From the cell containing the given text, extract its center point as [X, Y] coordinate. 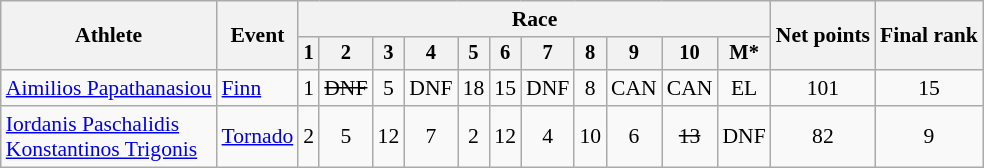
82 [823, 136]
Iordanis PaschalidisKonstantinos Trigonis [109, 136]
13 [690, 136]
M* [744, 54]
Race [534, 19]
Aimilios Papathanasiou [109, 88]
101 [823, 88]
Athlete [109, 36]
Final rank [929, 36]
Tornado [258, 136]
Finn [258, 88]
18 [474, 88]
EL [744, 88]
Net points [823, 36]
Event [258, 36]
3 [389, 54]
